Output the (x, y) coordinate of the center of the cell containing the given text.  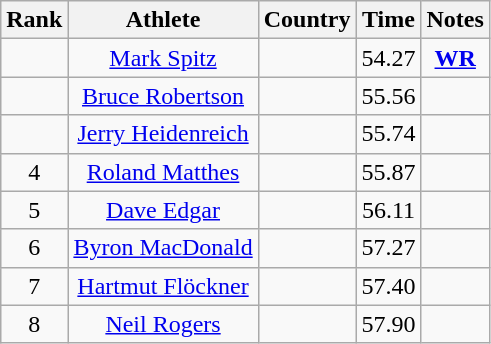
Dave Edgar (163, 210)
55.74 (388, 134)
Athlete (163, 20)
55.56 (388, 96)
5 (34, 210)
55.87 (388, 172)
Jerry Heidenreich (163, 134)
Byron MacDonald (163, 248)
57.90 (388, 324)
7 (34, 286)
57.27 (388, 248)
Country (307, 20)
WR (455, 58)
Mark Spitz (163, 58)
8 (34, 324)
Hartmut Flöckner (163, 286)
57.40 (388, 286)
Roland Matthes (163, 172)
Rank (34, 20)
Neil Rogers (163, 324)
Notes (455, 20)
4 (34, 172)
54.27 (388, 58)
Bruce Robertson (163, 96)
56.11 (388, 210)
Time (388, 20)
6 (34, 248)
